Output the (X, Y) coordinate of the center of the cell containing the given text.  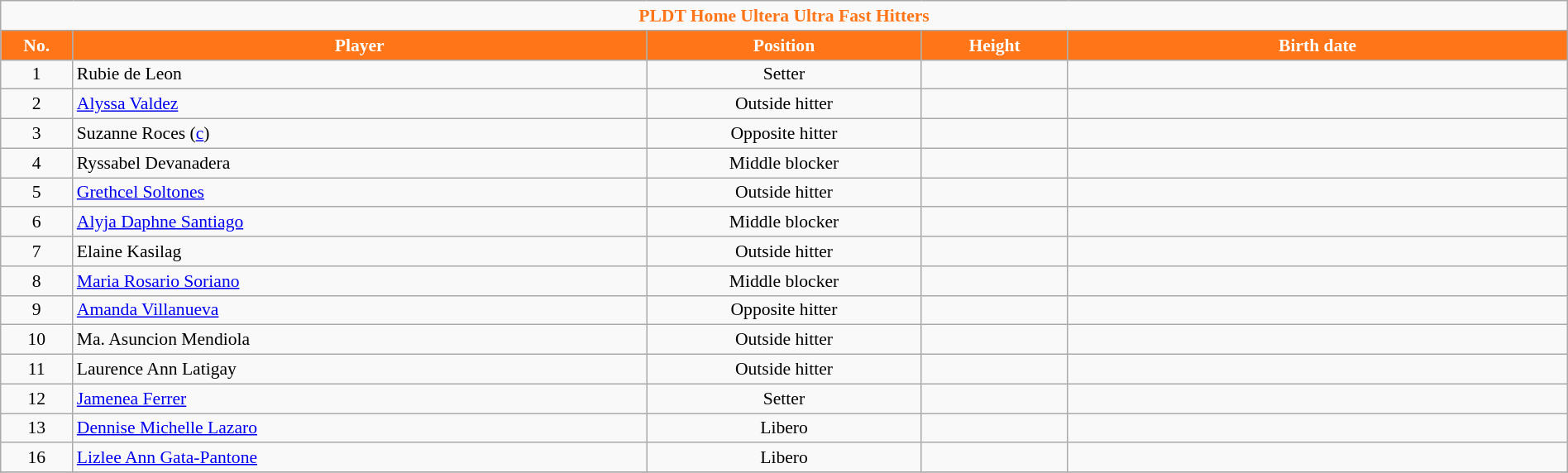
PLDT Home Ultera Ultra Fast Hitters (784, 16)
Height (994, 45)
Alyssa Valdez (360, 104)
5 (36, 193)
2 (36, 104)
Rubie de Leon (360, 74)
13 (36, 428)
7 (36, 251)
Lizlee Ann Gata-Pantone (360, 458)
1 (36, 74)
Ma. Asuncion Mendiola (360, 340)
Amanda Villanueva (360, 310)
6 (36, 222)
4 (36, 163)
Elaine Kasilag (360, 251)
Birth date (1317, 45)
Ryssabel Devanadera (360, 163)
Dennise Michelle Lazaro (360, 428)
9 (36, 310)
16 (36, 458)
Suzanne Roces (c) (360, 134)
10 (36, 340)
Laurence Ann Latigay (360, 370)
Player (360, 45)
11 (36, 370)
Maria Rosario Soriano (360, 281)
No. (36, 45)
12 (36, 399)
Jamenea Ferrer (360, 399)
Grethcel Soltones (360, 193)
3 (36, 134)
Alyja Daphne Santiago (360, 222)
Position (784, 45)
8 (36, 281)
